From the cell containing the given text, extract its center point as [X, Y] coordinate. 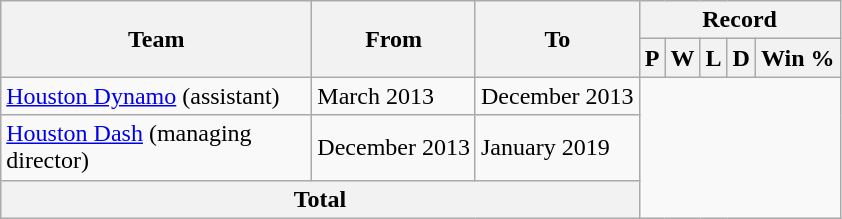
P [652, 58]
March 2013 [394, 96]
From [394, 39]
January 2019 [557, 148]
Houston Dash (managing director) [156, 148]
L [714, 58]
W [682, 58]
Team [156, 39]
Total [320, 199]
To [557, 39]
Win % [798, 58]
D [741, 58]
Houston Dynamo (assistant) [156, 96]
Record [740, 20]
